From the cell containing the given text, extract its center point as [x, y] coordinate. 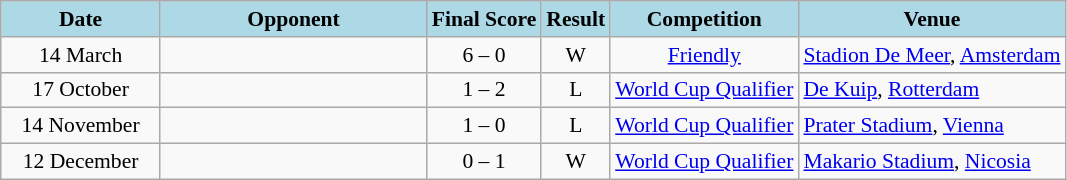
Result [576, 19]
17 October [81, 90]
12 December [81, 162]
Venue [932, 19]
0 – 1 [484, 162]
Final Score [484, 19]
1 – 2 [484, 90]
Date [81, 19]
14 November [81, 126]
Stadion De Meer, Amsterdam [932, 55]
Competition [704, 19]
Friendly [704, 55]
Opponent [293, 19]
6 – 0 [484, 55]
De Kuip, Rotterdam [932, 90]
1 – 0 [484, 126]
Makario Stadium, Nicosia [932, 162]
Prater Stadium, Vienna [932, 126]
14 March [81, 55]
